Return [X, Y] of the center of cell containing provided text 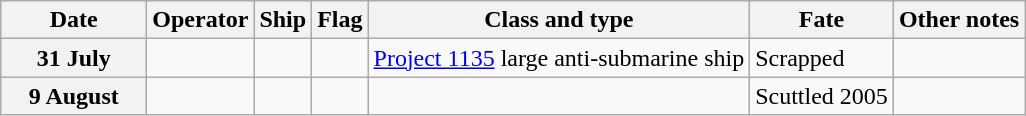
Class and type [559, 20]
9 August [74, 96]
Scrapped [822, 58]
31 July [74, 58]
Flag [340, 20]
Fate [822, 20]
Scuttled 2005 [822, 96]
Other notes [958, 20]
Ship [283, 20]
Project 1135 large anti-submarine ship [559, 58]
Operator [200, 20]
Date [74, 20]
